Return [x, y] of the center of cell containing provided text 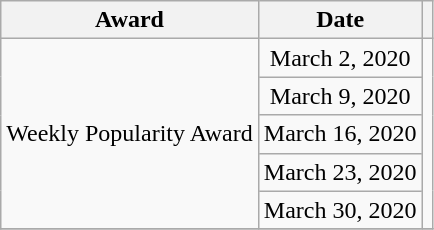
Date [340, 20]
March 16, 2020 [340, 134]
March 23, 2020 [340, 172]
March 30, 2020 [340, 210]
Award [130, 20]
March 2, 2020 [340, 58]
Weekly Popularity Award [130, 134]
March 9, 2020 [340, 96]
